Return (X, Y) of the center of cell containing provided text 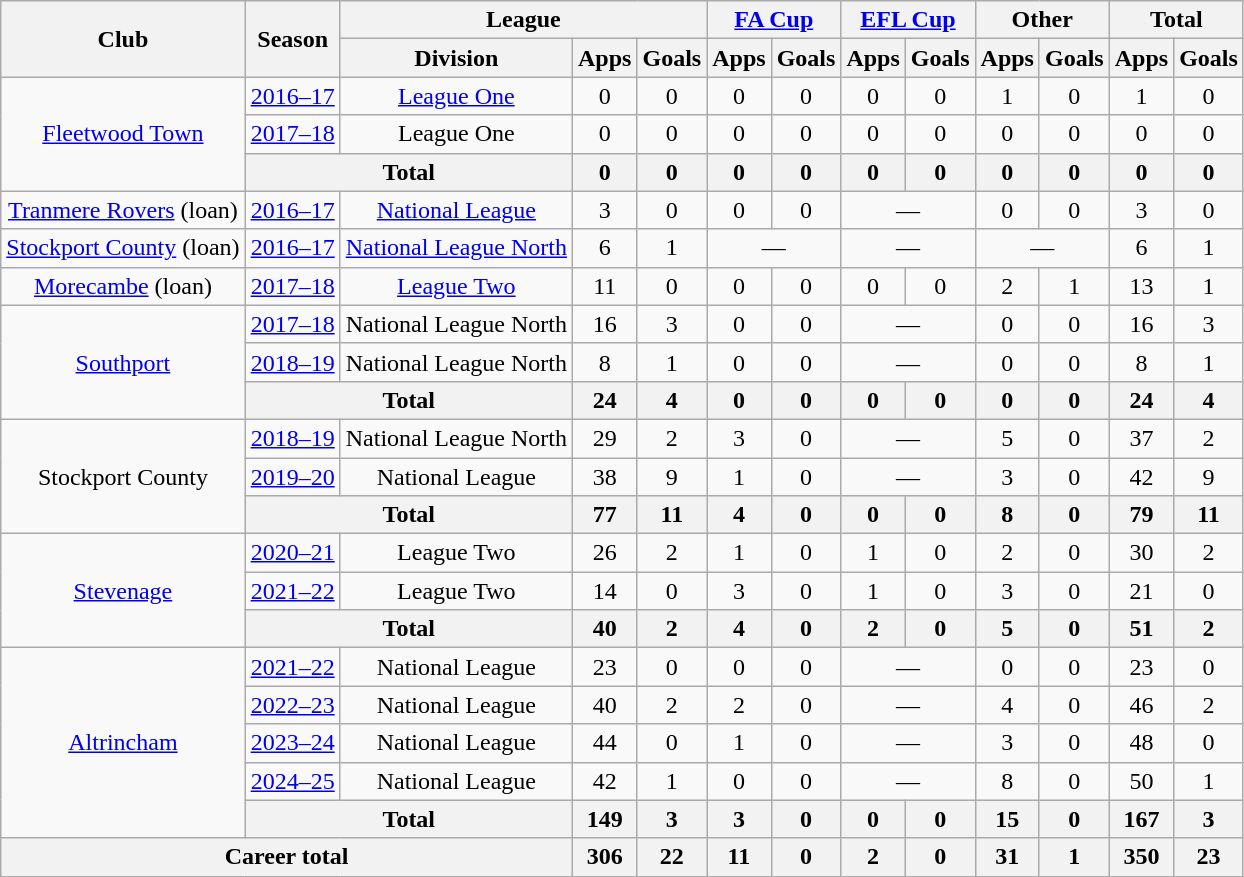
Fleetwood Town (123, 134)
77 (605, 515)
Stockport County (123, 476)
26 (605, 553)
2024–25 (292, 781)
2020–21 (292, 553)
Club (123, 39)
350 (1141, 857)
22 (672, 857)
Other (1042, 20)
Stevenage (123, 591)
46 (1141, 705)
149 (605, 819)
FA Cup (774, 20)
30 (1141, 553)
League (523, 20)
15 (1007, 819)
38 (605, 477)
48 (1141, 743)
Stockport County (loan) (123, 248)
21 (1141, 591)
2023–24 (292, 743)
31 (1007, 857)
50 (1141, 781)
Altrincham (123, 743)
37 (1141, 438)
51 (1141, 629)
Tranmere Rovers (loan) (123, 210)
Division (456, 58)
306 (605, 857)
29 (605, 438)
Season (292, 39)
EFL Cup (908, 20)
Southport (123, 362)
79 (1141, 515)
14 (605, 591)
13 (1141, 286)
Career total (287, 857)
2022–23 (292, 705)
44 (605, 743)
Morecambe (loan) (123, 286)
2019–20 (292, 477)
167 (1141, 819)
